Detect which cell encompasses the target text, then output its [X, Y] center coordinate. 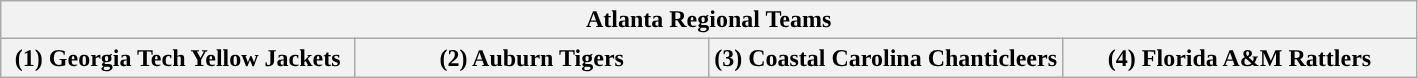
(4) Florida A&M Rattlers [1240, 58]
(3) Coastal Carolina Chanticleers [886, 58]
(2) Auburn Tigers [532, 58]
Atlanta Regional Teams [709, 20]
(1) Georgia Tech Yellow Jackets [178, 58]
